Determine the (X, Y) coordinate at the center of the cell enclosing the given text.  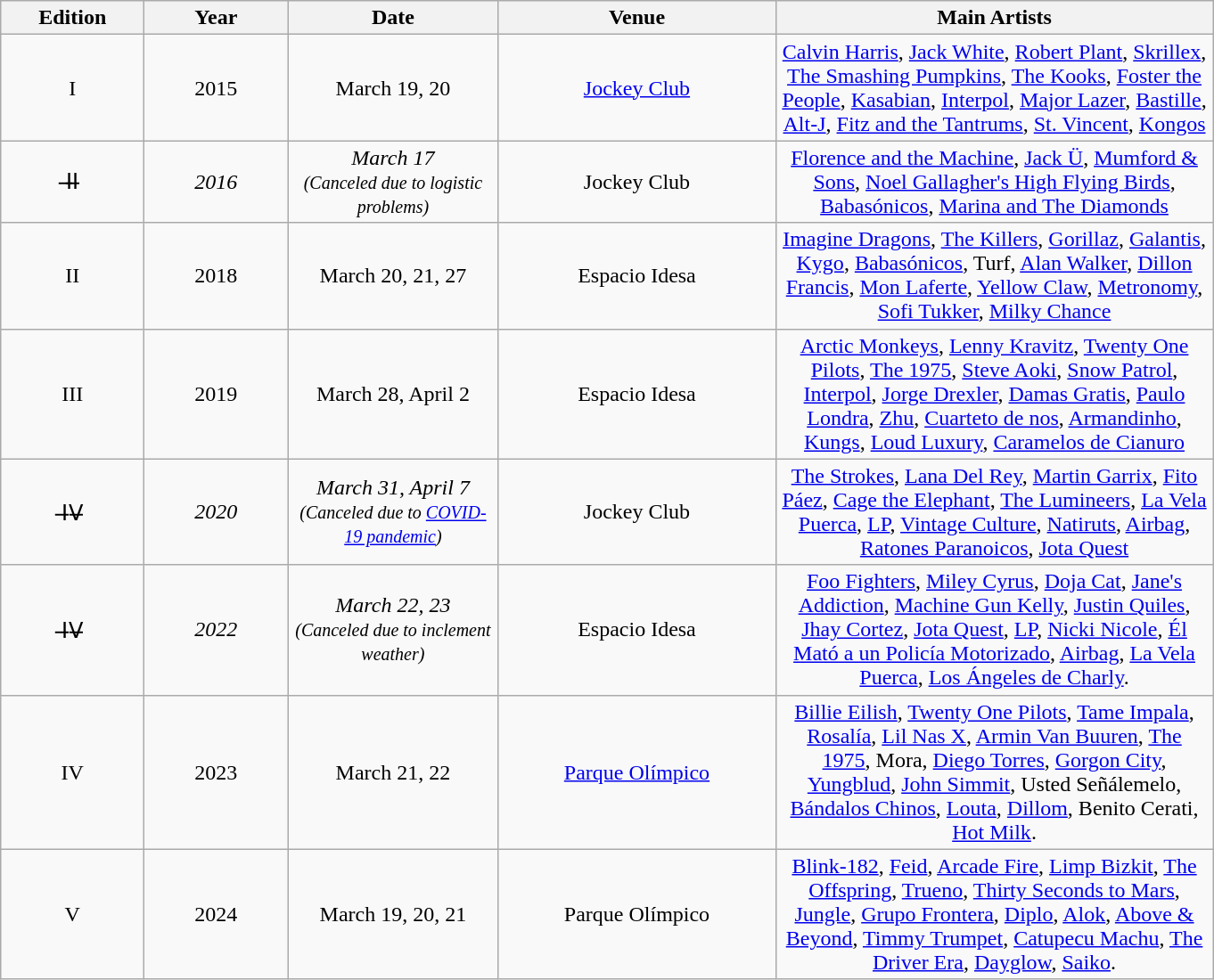
March 31, April 7(Canceled due to COVID-19 pandemic) (393, 511)
March 19, 20 (393, 87)
IV (73, 772)
Year (216, 18)
March 22, 23(Canceled due to inclement weather) (393, 630)
Edition (73, 18)
2023 (216, 772)
2020 (216, 511)
2018 (216, 276)
III (73, 394)
2024 (216, 914)
Main Artists (995, 18)
March 17(Canceled due to logistic problems) (393, 182)
I (73, 87)
Date (393, 18)
2015 (216, 87)
V (73, 914)
March 20, 21, 27 (393, 276)
2016 (216, 182)
March 21, 22 (393, 772)
I̶I̶ (73, 182)
2019 (216, 394)
March 28, April 2 (393, 394)
2022 (216, 630)
March 19, 20, 21 (393, 914)
Florence and the Machine, Jack Ü, Mumford & Sons, Noel Gallagher's High Flying Birds, Babasónicos, Marina and The Diamonds (995, 182)
Venue (636, 18)
II (73, 276)
